From the cell containing the given text, extract its center point as (x, y) coordinate. 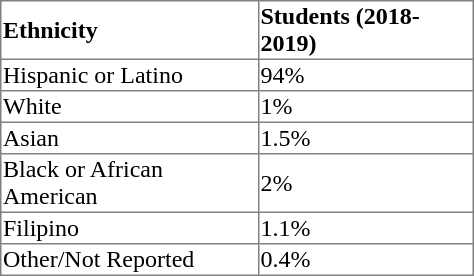
Filipino (130, 228)
Students (2018-2019) (366, 30)
Hispanic or Latino (130, 75)
1.1% (366, 228)
0.4% (366, 260)
94% (366, 75)
1.5% (366, 138)
Other/Not Reported (130, 260)
White (130, 107)
Asian (130, 138)
Ethnicity (130, 30)
2% (366, 183)
1% (366, 107)
Black or African American (130, 183)
